For the text-containing cell, return its midpoint in (X, Y) coordinate format. 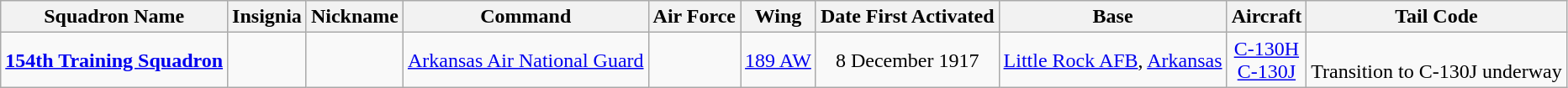
Air Force (694, 17)
Little Rock AFB, Arkansas (1113, 60)
Command (525, 17)
Base (1113, 17)
154th Training Squadron (114, 60)
Arkansas Air National Guard (525, 60)
Transition to C-130J underway (1437, 60)
189 AW (779, 60)
Wing (779, 17)
8 December 1917 (907, 60)
Insignia (267, 17)
Squadron Name (114, 17)
Date First Activated (907, 17)
Nickname (355, 17)
Aircraft (1266, 17)
C-130HC-130J (1266, 60)
Tail Code (1437, 17)
